For the text-containing cell, return its midpoint in (x, y) coordinate format. 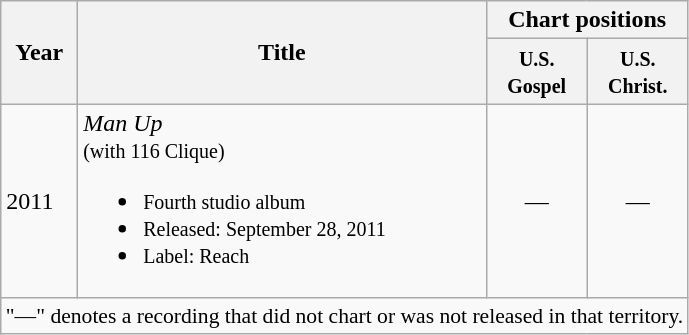
2011 (40, 201)
U.S. Gospel (536, 72)
Man Up(with 116 Clique)Fourth studio albumReleased: September 28, 2011Label: Reach (282, 201)
Title (282, 52)
"—" denotes a recording that did not chart or was not released in that territory. (345, 316)
Year (40, 52)
U.S. Christ. (638, 72)
Chart positions (587, 20)
